Pinpoint the cell where the given text exists, returning its (x, y) midpoint coordinate. 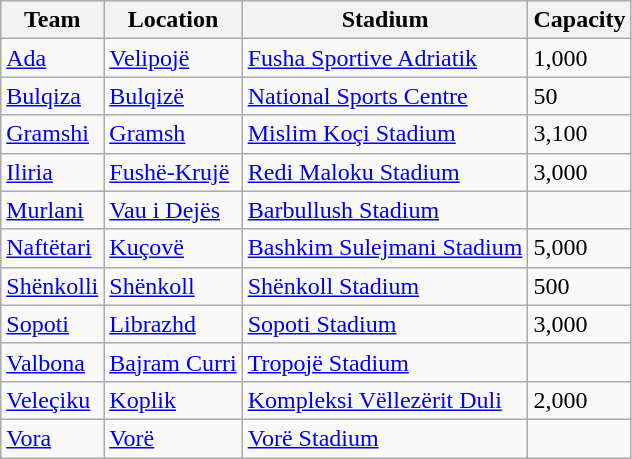
Team (52, 20)
5,000 (580, 248)
Koplik (173, 400)
Location (173, 20)
Tropojë Stadium (385, 362)
Murlani (52, 210)
Vau i Dejës (173, 210)
Stadium (385, 20)
Kompleksi Vëllezërit Duli (385, 400)
Fushë-Krujë (173, 172)
Fusha Sportive Adriatik (385, 58)
1,000 (580, 58)
Kuçovë (173, 248)
Shënkoll Stadium (385, 286)
Sopoti (52, 324)
500 (580, 286)
3,100 (580, 134)
Gramsh (173, 134)
Veleçiku (52, 400)
Ada (52, 58)
National Sports Centre (385, 96)
Velipojë (173, 58)
Shënkoll (173, 286)
Shënkolli (52, 286)
Iliria (52, 172)
Bulqiza (52, 96)
Bajram Curri (173, 362)
Bashkim Sulejmani Stadium (385, 248)
Librazhd (173, 324)
Vorë Stadium (385, 438)
Naftëtari (52, 248)
Vora (52, 438)
Valbona (52, 362)
Barbullush Stadium (385, 210)
Capacity (580, 20)
Bulqizë (173, 96)
Redi Maloku Stadium (385, 172)
Gramshi (52, 134)
Mislim Koçi Stadium (385, 134)
Sopoti Stadium (385, 324)
50 (580, 96)
Vorë (173, 438)
2,000 (580, 400)
